Locate the cell with the specified text and output its (X, Y) center coordinate. 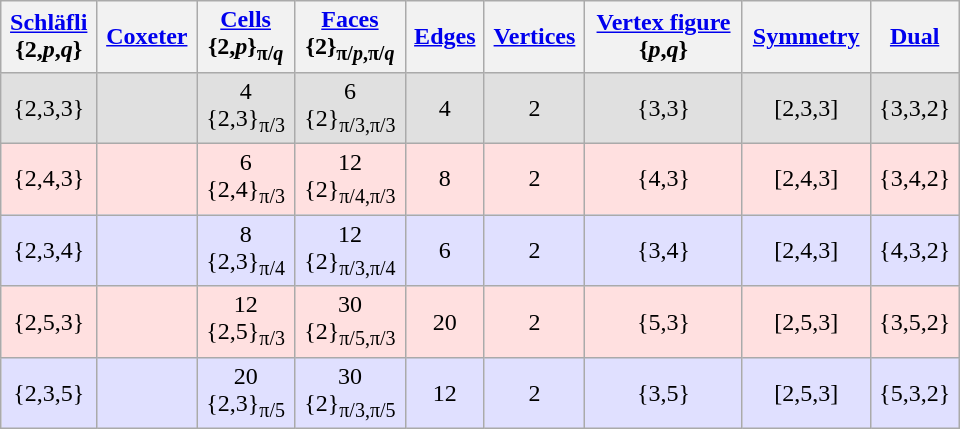
Faces{2}π/p,π/q (350, 36)
12{2}π/4,π/3 (350, 178)
6{2,4}π/3 (246, 178)
{2,3,4} (49, 250)
Coxeter (147, 36)
12{2}π/3,π/4 (350, 250)
30{2}π/3,π/5 (350, 392)
Edges (444, 36)
{2,4,3} (49, 178)
6{2}π/3,π/3 (350, 108)
20 (444, 322)
4{2,3}π/3 (246, 108)
8 (444, 178)
[2,3,3] (806, 108)
{3,4} (664, 250)
30{2}π/5,π/3 (350, 322)
{4,3} (664, 178)
Symmetry (806, 36)
Cells{2,p}π/q (246, 36)
{2,3,3} (49, 108)
Vertices (534, 36)
12 (444, 392)
Dual (914, 36)
{5,3} (664, 322)
Schläfli{2,p,q} (49, 36)
12{2,5}π/3 (246, 322)
8{2,3}π/4 (246, 250)
4 (444, 108)
{3,3,2} (914, 108)
{5,3,2} (914, 392)
{3,3} (664, 108)
{3,5,2} (914, 322)
{3,5} (664, 392)
{4,3,2} (914, 250)
{3,4,2} (914, 178)
6 (444, 250)
Vertex figure{p,q} (664, 36)
20{2,3}π/5 (246, 392)
{2,5,3} (49, 322)
{2,3,5} (49, 392)
